Return the [X, Y] coordinate for the center point of the cell that contains the specified text.  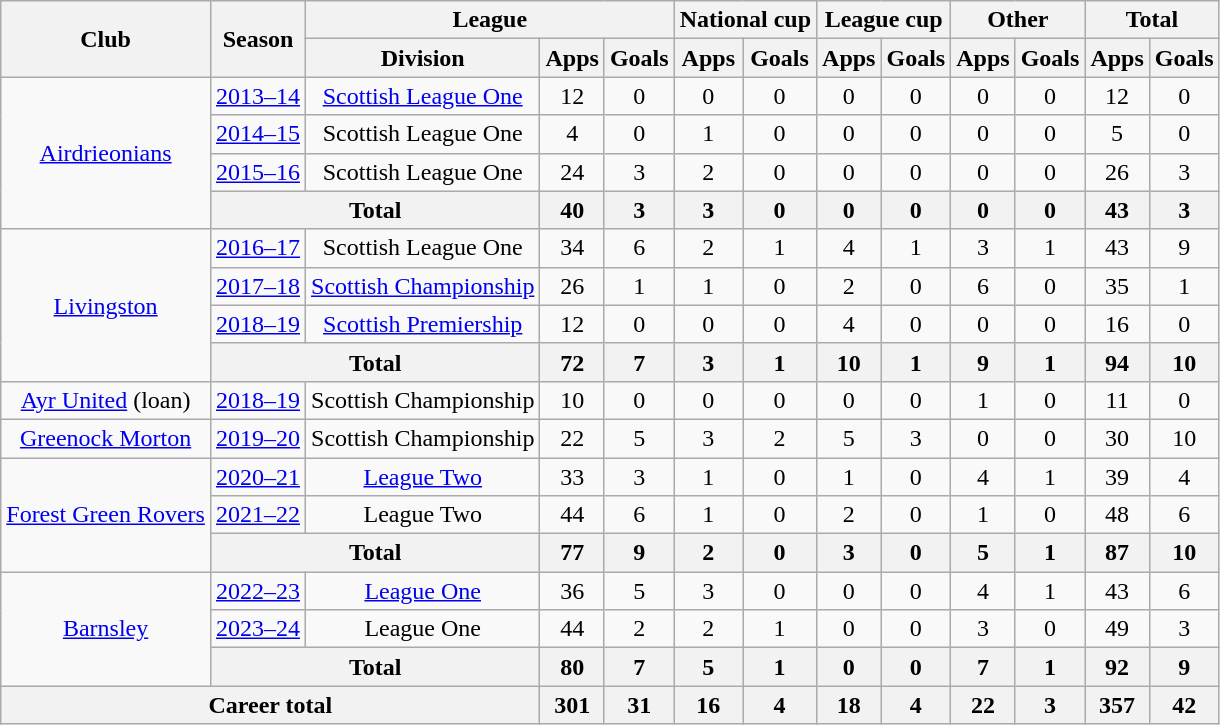
Scottish Premiership [423, 324]
35 [1117, 286]
34 [572, 248]
30 [1117, 438]
Season [258, 39]
42 [1184, 705]
2013–14 [258, 96]
Greenock Morton [106, 438]
357 [1117, 705]
36 [572, 591]
National cup [745, 20]
2021–22 [258, 515]
2017–18 [258, 286]
77 [572, 553]
301 [572, 705]
Division [423, 58]
18 [849, 705]
92 [1117, 667]
72 [572, 362]
11 [1117, 400]
Airdrieonians [106, 153]
80 [572, 667]
40 [572, 210]
48 [1117, 515]
24 [572, 172]
Other [1018, 20]
Club [106, 39]
2016–17 [258, 248]
2014–15 [258, 134]
2019–20 [258, 438]
2022–23 [258, 591]
League [490, 20]
Barnsley [106, 629]
2020–21 [258, 477]
94 [1117, 362]
League cup [884, 20]
87 [1117, 553]
49 [1117, 629]
2023–24 [258, 629]
Ayr United (loan) [106, 400]
2015–16 [258, 172]
Forest Green Rovers [106, 515]
Career total [270, 705]
31 [639, 705]
33 [572, 477]
39 [1117, 477]
Livingston [106, 305]
